Identify which cell holds the provided text, then report its [x, y] central coordinate. 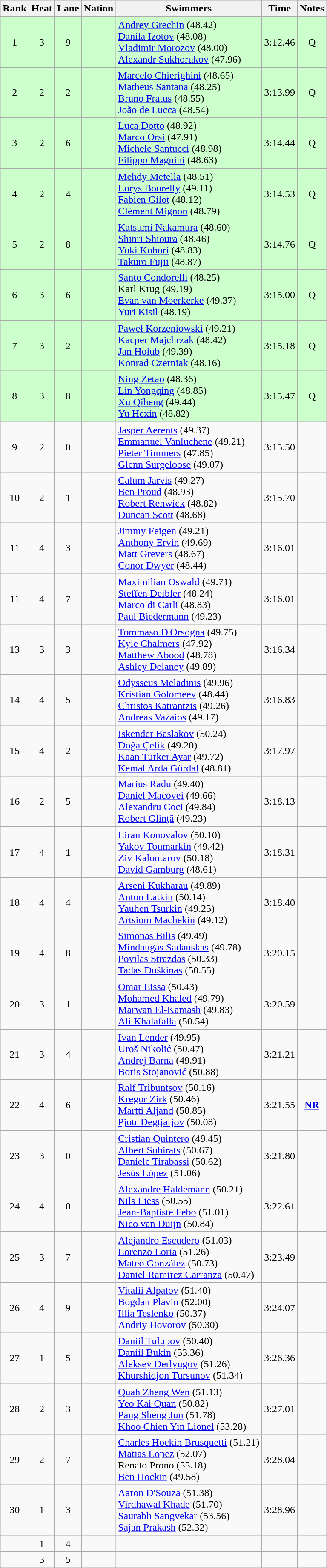
Arseni Kukharau (49.89)Anton Latkin (50.14)Yauhen Tsurkin (49.25)Artsiom Machekin (49.12) [189, 902]
Jasper Aerents (49.37)Emmanuel Vanluchene (49.21)Pieter Timmers (47.85)Glenn Surgeloose (49.07) [189, 447]
Andrey Grechin (48.42)Danila Izotov (48.08)Vladimir Morozov (48.00)Alexandr Sukhorukov (47.96) [189, 42]
29 [14, 1460]
Aaron D'Souza (51.38)Virdhawal Khade (51.70)Saurabh Sangvekar (53.56)Sajan Prakash (52.32) [189, 1511]
Paweł Korzeniowski (49.21)Kacper Majchrzak (48.42)Jan Hołub (49.39)Konrad Czerniak (48.16) [189, 345]
30 [14, 1511]
Santo Condorelli (48.25)Karl Krug (49.19)Evan van Moerkerke (49.37)Yuri Kisil (48.19) [189, 295]
3:18.31 [280, 852]
17 [14, 852]
3:14.53 [280, 194]
25 [14, 1257]
3:16.34 [280, 650]
3:12.46 [280, 42]
Cristian Quintero (49.45)Albert Subirats (50.67)Daniele Tirabassi (50.62)Jesús López (51.06) [189, 1156]
3:15.00 [280, 295]
Katsumi Nakamura (48.60)Shinri Shioura (48.46)Yuki Kobori (48.83)Takuro Fujii (48.87) [189, 244]
Omar Eissa (50.43)Mohamed Khaled (49.79)Marwan El-Kamash (49.83)Ali Khalafalla (50.54) [189, 1004]
Mehdy Metella (48.51)Lorys Bourelly (49.11)Fabien Gilot (48.12)Clément Mignon (48.79) [189, 194]
3:21.21 [280, 1055]
27 [14, 1358]
Iskender Baslakov (50.24)Doğa Çelik (49.20)Kaan Turker Ayar (49.72)Kemal Arda Gürdal (48.81) [189, 751]
3:18.40 [280, 902]
Lane [68, 9]
Rank [14, 9]
3:20.15 [280, 953]
3:26.36 [280, 1358]
Ralf Tribuntsov (50.16)Kregor Zirk (50.46)Martti Aljand (50.85)Pjotr Degtjarjov (50.08) [189, 1105]
3:14.76 [280, 244]
3:15.50 [280, 447]
3:21.80 [280, 1156]
Alexandre Haldemann (50.21)Nils Liess (50.55)Jean-Baptiste Febo (51.01)Nico van Duijn (50.84) [189, 1206]
14 [14, 700]
NR [312, 1105]
Maximilian Oswald (49.71)Steffen Deibler (48.24)Marco di Carli (48.83)Paul Biedermann (49.23) [189, 599]
Odysseus Meladinis (49.96)Kristian Golomeev (48.44)Christos Katrantzis (49.26)Andreas Vazaios (49.17) [189, 700]
Ivan Lenđer (49.95)Uroš Nikolić (50.47)Andrej Barna (49.91)Boris Stojanović (50.88) [189, 1055]
22 [14, 1105]
3:28.96 [280, 1511]
Vitalii Alpatov (51.40)Bogdan Plavin (52.00)Illia Teslenko (50.37)Andriy Hovorov (50.30) [189, 1307]
Simonas Bilis (49.49)Mindaugas Sadauskas (49.78)Povilas Strazdas (50.33)Tadas Duškinas (50.55) [189, 953]
23 [14, 1156]
3:17.97 [280, 751]
10 [14, 498]
Daniil Tulupov (50.40)Daniil Bukin (53.36)Aleksey Derlyugov (51.26)Khurshidjon Tursunov (51.34) [189, 1358]
3:24.07 [280, 1307]
Liran Konovalov (50.10)Yakov Toumarkin (49.42)Ziv Kalontarov (50.18)David Gamburg (48.61) [189, 852]
3:14.44 [280, 143]
Time [280, 9]
3:15.47 [280, 396]
20 [14, 1004]
Tommaso D'Orsogna (49.75)Kyle Chalmers (47.92)Matthew Abood (48.78)Ashley Delaney (49.89) [189, 650]
Nation [98, 9]
3:15.18 [280, 345]
15 [14, 751]
Quah Zheng Wen (51.13)Yeo Kai Quan (50.82)Pang Sheng Jun (51.78)Khoo Chien Yin Lionel (53.28) [189, 1409]
Heat [42, 9]
3:16.83 [280, 700]
3:13.99 [280, 93]
21 [14, 1055]
3:18.13 [280, 801]
26 [14, 1307]
28 [14, 1409]
Alejandro Escudero (51.03)Lorenzo Loria (51.26)Mateo González (50.73)Daniel Ramirez Carranza (50.47) [189, 1257]
24 [14, 1206]
Ning Zetao (48.36)Lin Yongqing (48.85)Xu Qiheng (49.44)Yu Hexin (48.82) [189, 396]
16 [14, 801]
3:22.61 [280, 1206]
Marcelo Chierighini (48.65)Matheus Santana (48.25)Bruno Fratus (48.55)João de Lucca (48.54) [189, 93]
3:23.49 [280, 1257]
Notes [312, 9]
3:15.70 [280, 498]
19 [14, 953]
3:27.01 [280, 1409]
Jimmy Feigen (49.21)Anthony Ervin (49.69)Matt Grevers (48.67)Conor Dwyer (48.44) [189, 548]
Marius Radu (49.40)Daniel Macovei (49.66)Alexandru Coci (49.84)Robert Glință (49.23) [189, 801]
Charles Hockin Brusquetti (51.21)Matias Lopez (52.07)Renato Prono (55.18)Ben Hockin (49.58) [189, 1460]
Luca Dotto (48.92)Marco Orsi (47.91)Michele Santucci (48.98)Filippo Magnini (48.63) [189, 143]
3:28.04 [280, 1460]
3:20.59 [280, 1004]
18 [14, 902]
Calum Jarvis (49.27)Ben Proud (48.93)Robert Renwick (48.82)Duncan Scott (48.68) [189, 498]
Swimmers [189, 9]
3:21.55 [280, 1105]
13 [14, 650]
